Determine the (x, y) coordinate at the center of the cell enclosing the given text.  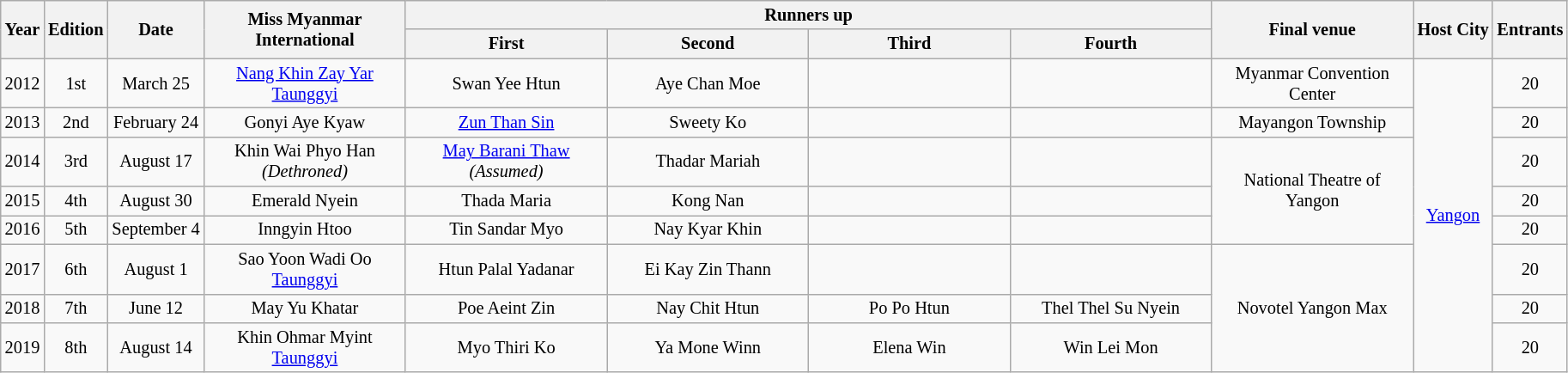
Myo Thiri Ko (507, 347)
Date (155, 29)
2013 (22, 122)
Aye Chan Moe (708, 83)
Mayangon Township (1312, 122)
Third (910, 44)
Miss Myanmar International (306, 29)
6th (76, 269)
Nay Chit Htun (708, 309)
Zun Than Sin (507, 122)
June 12 (155, 309)
2nd (76, 122)
Nang Khin Zay Yar Taunggyi (306, 83)
August 14 (155, 347)
August 17 (155, 162)
7th (76, 309)
1st (76, 83)
February 24 (155, 122)
2015 (22, 201)
May Barani Thaw (Assumed) (507, 162)
Entrants (1530, 29)
Htun Palal Yadanar (507, 269)
Gonyi Aye Kyaw (306, 122)
8th (76, 347)
Tin Sandar Myo (507, 229)
Swan Yee Htun (507, 83)
2018 (22, 309)
Poe Aeint Zin (507, 309)
Novotel Yangon Max (1312, 308)
March 25 (155, 83)
Final venue (1312, 29)
Runners up (809, 15)
Kong Nan (708, 201)
Khin Wai Phyo Han (Dethroned) (306, 162)
2016 (22, 229)
August 30 (155, 201)
Thadar Mariah (708, 162)
Sao Yoon Wadi Oo Taunggyi (306, 269)
Yangon (1453, 215)
Thada Maria (507, 201)
2017 (22, 269)
Nay Kyar Khin (708, 229)
Elena Win (910, 347)
Ei Kay Zin Thann (708, 269)
Po Po Htun (910, 309)
2019 (22, 347)
Emerald Nyein (306, 201)
Edition (76, 29)
National Theatre of Yangon (1312, 191)
Year (22, 29)
Host City (1453, 29)
2014 (22, 162)
Ya Mone Winn (708, 347)
Thel Thel Su Nyein (1111, 309)
Khin Ohmar Myint Taunggyi (306, 347)
5th (76, 229)
Inngyin Htoo (306, 229)
Win Lei Mon (1111, 347)
September 4 (155, 229)
Sweety Ko (708, 122)
Second (708, 44)
4th (76, 201)
First (507, 44)
May Yu Khatar (306, 309)
3rd (76, 162)
Fourth (1111, 44)
August 1 (155, 269)
Myanmar Convention Center (1312, 83)
2012 (22, 83)
